Search for the cell housing the specified text and yield its (x, y) center coordinate. 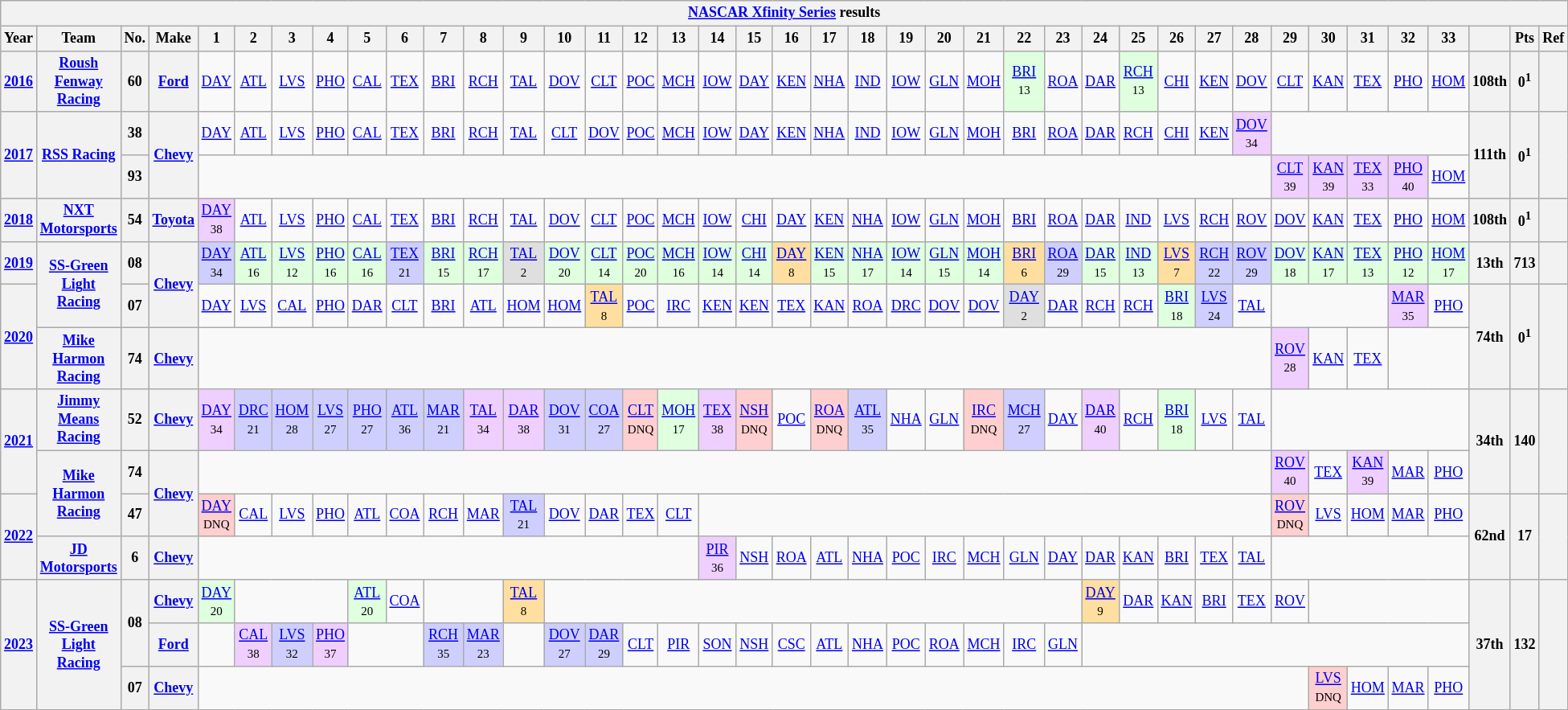
74th (1490, 337)
PHO40 (1408, 177)
7 (444, 39)
62nd (1490, 537)
PHO27 (366, 420)
LVS24 (1214, 306)
18 (868, 39)
RCH13 (1138, 81)
ROV28 (1290, 359)
DOV31 (564, 420)
RCH35 (444, 645)
LVS27 (331, 420)
GLN15 (944, 263)
ROADNQ (829, 420)
8 (483, 39)
DAYDNQ (216, 515)
IRCDNQ (984, 420)
DRC (906, 306)
DAY8 (791, 263)
25 (1138, 39)
NSHDNQ (754, 420)
MAR23 (483, 645)
31 (1368, 39)
34th (1490, 441)
PHO37 (331, 645)
54 (135, 220)
Pts (1525, 39)
29 (1290, 39)
Ref (1554, 39)
JD Motorsports (79, 558)
TEX38 (718, 420)
DAR15 (1101, 263)
52 (135, 420)
PHO16 (331, 263)
20 (944, 39)
CLTDNQ (641, 420)
2021 (19, 441)
9 (524, 39)
132 (1525, 645)
PHO12 (1408, 263)
KEN15 (829, 263)
NXT Motorsports (79, 220)
DAR38 (524, 420)
10 (564, 39)
37th (1490, 645)
RCH22 (1214, 263)
TAL2 (524, 263)
2018 (19, 220)
MAR35 (1408, 306)
ROV40 (1290, 472)
24 (1101, 39)
93 (135, 177)
Jimmy Means Racing (79, 420)
140 (1525, 441)
12 (641, 39)
713 (1525, 263)
DAY20 (216, 601)
BRI6 (1024, 263)
RCH17 (483, 263)
DAY2 (1024, 306)
13 (678, 39)
POC20 (641, 263)
5 (366, 39)
Year (19, 39)
CHI14 (754, 263)
LVSDNQ (1329, 687)
2019 (19, 263)
COA27 (604, 420)
BRI13 (1024, 81)
NHA17 (868, 263)
PIR36 (718, 558)
TEX21 (405, 263)
HOM28 (293, 420)
33 (1448, 39)
LVS32 (293, 645)
DOV27 (564, 645)
23 (1062, 39)
27 (1214, 39)
DOV18 (1290, 263)
4 (331, 39)
26 (1177, 39)
15 (754, 39)
No. (135, 39)
111th (1490, 154)
CSC (791, 645)
Roush Fenway Racing (79, 81)
MCH16 (678, 263)
22 (1024, 39)
ROA29 (1062, 263)
MAR21 (444, 420)
ATL36 (405, 420)
KAN17 (1329, 263)
CLT14 (604, 263)
TAL34 (483, 420)
Toyota (174, 220)
TAL21 (524, 515)
IND13 (1138, 263)
LVS12 (293, 263)
DAY9 (1101, 601)
CAL16 (366, 263)
DRC21 (253, 420)
TEX33 (1368, 177)
DAR40 (1101, 420)
ATL16 (253, 263)
ATL20 (366, 601)
Team (79, 39)
19 (906, 39)
2022 (19, 537)
60 (135, 81)
21 (984, 39)
1 (216, 39)
ROV29 (1251, 263)
32 (1408, 39)
11 (604, 39)
2020 (19, 337)
ROVDNQ (1290, 515)
MCH27 (1024, 420)
HOM17 (1448, 263)
DAR29 (604, 645)
DAY38 (216, 220)
38 (135, 133)
MOH14 (984, 263)
13th (1490, 263)
2 (253, 39)
ATL35 (868, 420)
SON (718, 645)
14 (718, 39)
2023 (19, 645)
CAL38 (253, 645)
LVS7 (1177, 263)
TEX13 (1368, 263)
28 (1251, 39)
2016 (19, 81)
RSS Racing (79, 154)
NASCAR Xfinity Series results (784, 13)
PIR (678, 645)
47 (135, 515)
DOV34 (1251, 133)
30 (1329, 39)
MOH17 (678, 420)
2017 (19, 154)
DOV20 (564, 263)
BRI15 (444, 263)
3 (293, 39)
CLT39 (1290, 177)
16 (791, 39)
Make (174, 39)
